Determine the (x, y) coordinate at the center of the cell enclosing the given text.  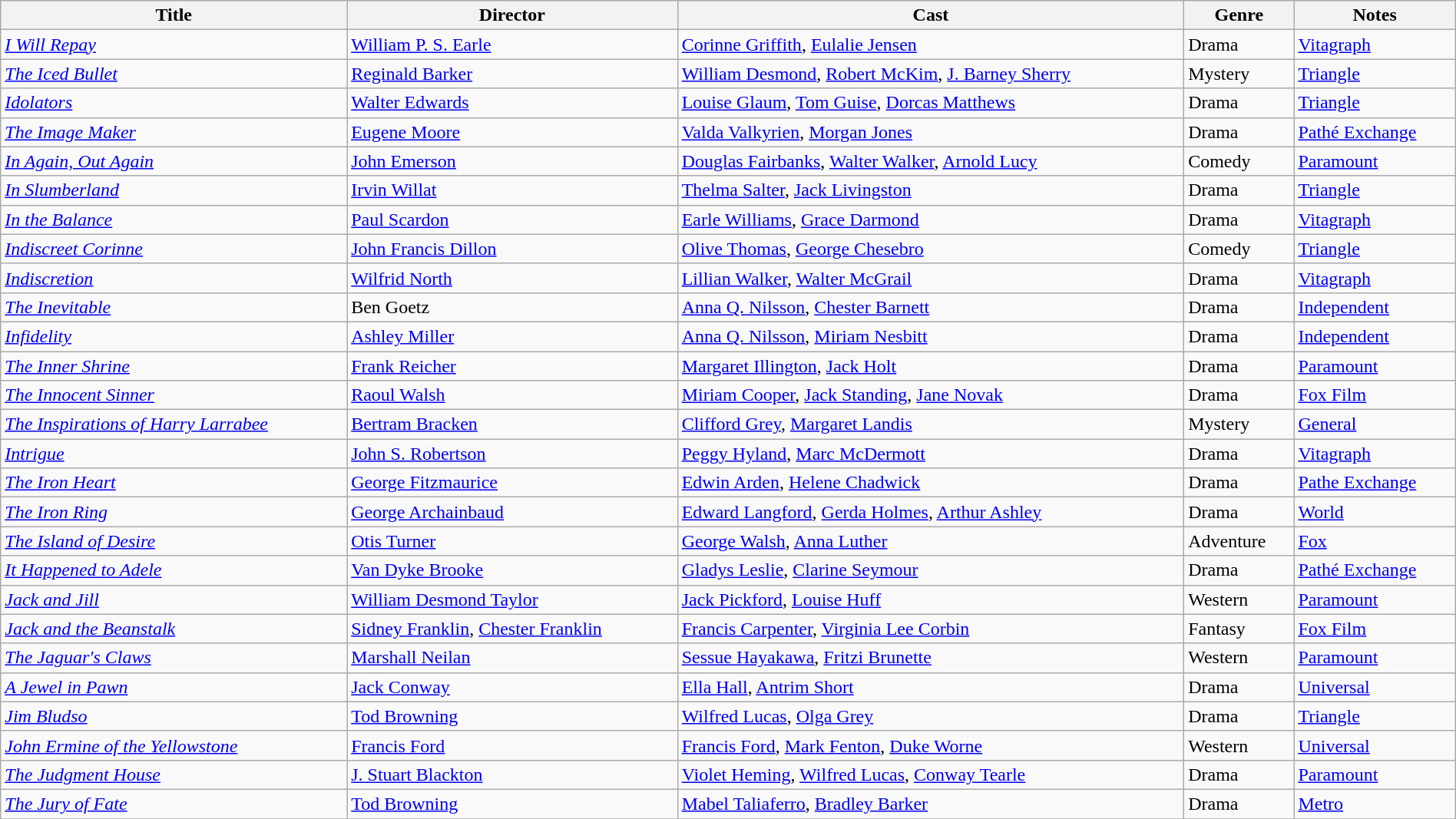
Infidelity (174, 336)
Sessue Hayakawa, Fritzi Brunette (931, 658)
Pathe Exchange (1375, 483)
Francis Ford, Mark Fenton, Duke Worne (931, 745)
Metro (1375, 804)
Fox (1375, 541)
Thelma Salter, Jack Livingston (931, 190)
William P. S. Earle (512, 45)
Ashley Miller (512, 336)
Francis Carpenter, Virginia Lee Corbin (931, 629)
Raoul Walsh (512, 395)
The Image Maker (174, 132)
Frank Reicher (512, 366)
Irvin Willat (512, 190)
Edward Langford, Gerda Holmes, Arthur Ashley (931, 512)
Edwin Arden, Helene Chadwick (931, 483)
Peggy Hyland, Marc McDermott (931, 454)
Louise Glaum, Tom Guise, Dorcas Matthews (931, 103)
William Desmond, Robert McKim, J. Barney Sherry (931, 74)
Indiscretion (174, 278)
Marshall Neilan (512, 658)
Ella Hall, Antrim Short (931, 687)
In Slumberland (174, 190)
The Judgment House (174, 774)
Violet Heming, Wilfred Lucas, Conway Tearle (931, 774)
Paul Scardon (512, 220)
Title (174, 15)
George Walsh, Anna Luther (931, 541)
Jack and Jill (174, 599)
Wilfred Lucas, Olga Grey (931, 716)
Jack and the Beanstalk (174, 629)
Genre (1239, 15)
Douglas Fairbanks, Walter Walker, Arnold Lucy (931, 161)
John Emerson (512, 161)
The Inspirations of Harry Larrabee (174, 424)
A Jewel in Pawn (174, 687)
John Ermine of the Yellowstone (174, 745)
Notes (1375, 15)
Fantasy (1239, 629)
Wilfrid North (512, 278)
The Inner Shrine (174, 366)
John Francis Dillon (512, 249)
Olive Thomas, George Chesebro (931, 249)
The Iced Bullet (174, 74)
Anna Q. Nilsson, Chester Barnett (931, 307)
World (1375, 512)
William Desmond Taylor (512, 599)
Anna Q. Nilsson, Miriam Nesbitt (931, 336)
Miriam Cooper, Jack Standing, Jane Novak (931, 395)
The Jury of Fate (174, 804)
In the Balance (174, 220)
The Inevitable (174, 307)
The Iron Heart (174, 483)
The Innocent Sinner (174, 395)
Van Dyke Brooke (512, 570)
George Fitzmaurice (512, 483)
Gladys Leslie, Clarine Seymour (931, 570)
The Jaguar's Claws (174, 658)
Francis Ford (512, 745)
Jack Conway (512, 687)
Reginald Barker (512, 74)
Earle Williams, Grace Darmond (931, 220)
John S. Robertson (512, 454)
Corinne Griffith, Eulalie Jensen (931, 45)
Eugene Moore (512, 132)
The Iron Ring (174, 512)
Clifford Grey, Margaret Landis (931, 424)
Intrigue (174, 454)
Valda Valkyrien, Morgan Jones (931, 132)
J. Stuart Blackton (512, 774)
Sidney Franklin, Chester Franklin (512, 629)
George Archainbaud (512, 512)
Mabel Taliaferro, Bradley Barker (931, 804)
Lillian Walker, Walter McGrail (931, 278)
Adventure (1239, 541)
The Island of Desire (174, 541)
It Happened to Adele (174, 570)
Margaret Illington, Jack Holt (931, 366)
Idolators (174, 103)
Indiscreet Corinne (174, 249)
Jim Bludso (174, 716)
General (1375, 424)
Director (512, 15)
Ben Goetz (512, 307)
Cast (931, 15)
Walter Edwards (512, 103)
Otis Turner (512, 541)
Bertram Bracken (512, 424)
In Again, Out Again (174, 161)
Jack Pickford, Louise Huff (931, 599)
I Will Repay (174, 45)
